Determine the [X, Y] coordinate at the center of the cell enclosing the given text.  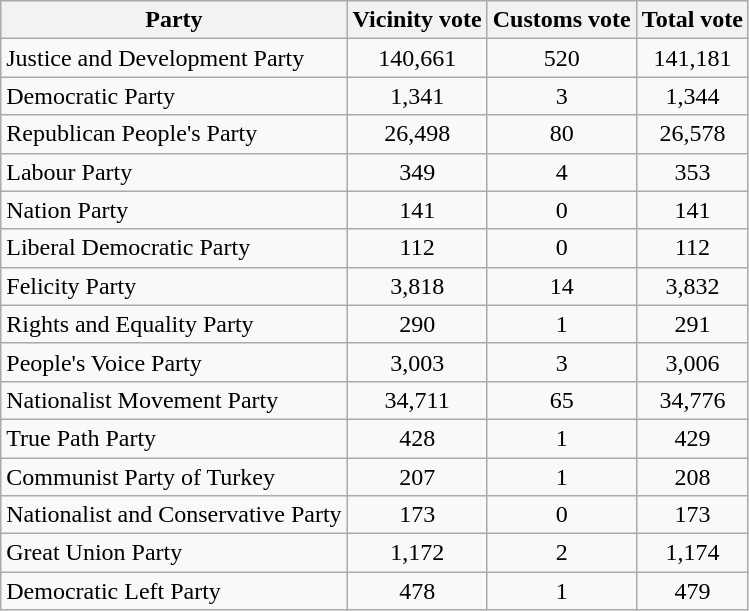
3,832 [692, 286]
520 [562, 58]
478 [417, 591]
Nationalist Movement Party [174, 400]
3,003 [417, 362]
80 [562, 134]
Customs vote [562, 20]
429 [692, 438]
479 [692, 591]
1,172 [417, 553]
Vicinity vote [417, 20]
1,344 [692, 96]
True Path Party [174, 438]
Justice and Development Party [174, 58]
26,578 [692, 134]
4 [562, 172]
1,341 [417, 96]
353 [692, 172]
Republican People's Party [174, 134]
3,006 [692, 362]
207 [417, 477]
34,711 [417, 400]
Nation Party [174, 210]
349 [417, 172]
428 [417, 438]
14 [562, 286]
Democratic Left Party [174, 591]
Democratic Party [174, 96]
Rights and Equality Party [174, 324]
Liberal Democratic Party [174, 248]
Great Union Party [174, 553]
Nationalist and Conservative Party [174, 515]
290 [417, 324]
291 [692, 324]
People's Voice Party [174, 362]
Felicity Party [174, 286]
Communist Party of Turkey [174, 477]
1,174 [692, 553]
65 [562, 400]
Total vote [692, 20]
140,661 [417, 58]
141,181 [692, 58]
2 [562, 553]
34,776 [692, 400]
208 [692, 477]
Labour Party [174, 172]
26,498 [417, 134]
Party [174, 20]
3,818 [417, 286]
